Determine the (X, Y) coordinate at the center of the cell enclosing the given text.  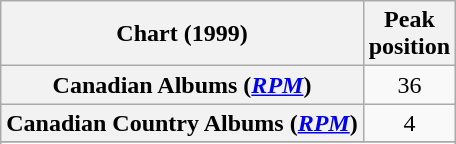
Canadian Country Albums (RPM) (182, 123)
Peak position (409, 34)
Chart (1999) (182, 34)
4 (409, 123)
Canadian Albums (RPM) (182, 85)
36 (409, 85)
